Output the [X, Y] coordinate of the center of the cell containing the given text.  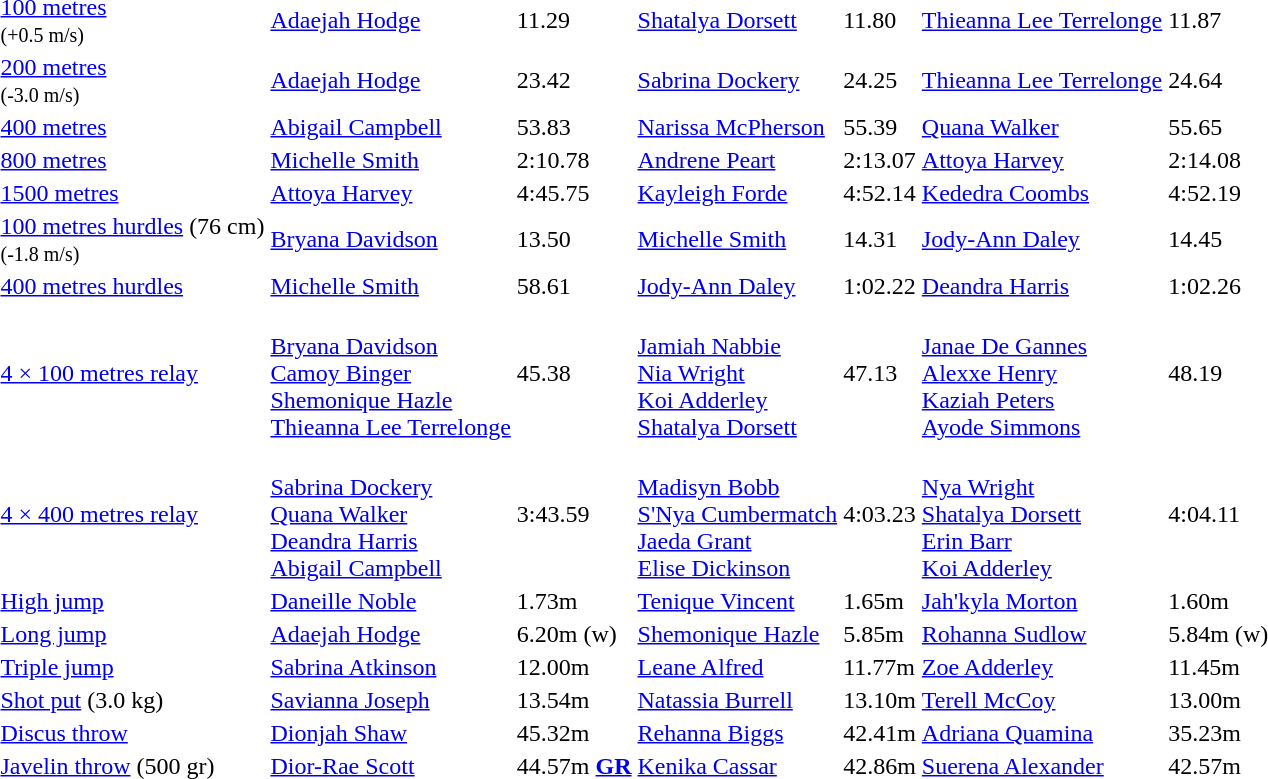
2:10.78 [574, 160]
45.32m [574, 733]
1.73m [574, 601]
Bryana DavidsonCamoy BingerShemonique HazleThieanna Lee Terrelonge [390, 373]
42.41m [880, 733]
6.20m (w) [574, 634]
Adriana Quamina [1042, 733]
Kededra Coombs [1042, 193]
Tenique Vincent [738, 601]
45.38 [574, 373]
Nya WrightShatalya DorsettErin BarrKoi Adderley [1042, 514]
3:43.59 [574, 514]
Daneille Noble [390, 601]
Madisyn BobbS'Nya CumbermatchJaeda GrantElise Dickinson [738, 514]
12.00m [574, 667]
Jamiah NabbieNia WrightKoi AdderleyShatalya Dorsett [738, 373]
Jah'kyla Morton [1042, 601]
5.85m [880, 634]
11.77m [880, 667]
4:45.75 [574, 193]
Abigail Campbell [390, 127]
58.61 [574, 286]
Terell McCoy [1042, 700]
Shemonique Hazle [738, 634]
Quana Walker [1042, 127]
14.31 [880, 240]
Narissa McPherson [738, 127]
Dionjah Shaw [390, 733]
Thieanna Lee Terrelonge [1042, 80]
Rohanna Sudlow [1042, 634]
Deandra Harris [1042, 286]
Natassia Burrell [738, 700]
53.83 [574, 127]
Zoe Adderley [1042, 667]
13.50 [574, 240]
2:13.07 [880, 160]
55.39 [880, 127]
Janae De GannesAlexxe HenryKaziah PetersAyode Simmons [1042, 373]
Sabrina Dockery [738, 80]
1.65m [880, 601]
Sabrina DockeryQuana WalkerDeandra HarrisAbigail Campbell [390, 514]
1:02.22 [880, 286]
Savianna Joseph [390, 700]
4:03.23 [880, 514]
Sabrina Atkinson [390, 667]
Andrene Peart [738, 160]
Bryana Davidson [390, 240]
Rehanna Biggs [738, 733]
23.42 [574, 80]
Kayleigh Forde [738, 193]
13.10m [880, 700]
13.54m [574, 700]
47.13 [880, 373]
4:52.14 [880, 193]
24.25 [880, 80]
Leane Alfred [738, 667]
